Find where the given text appears and provide that cell's center as (X, Y) coordinate. 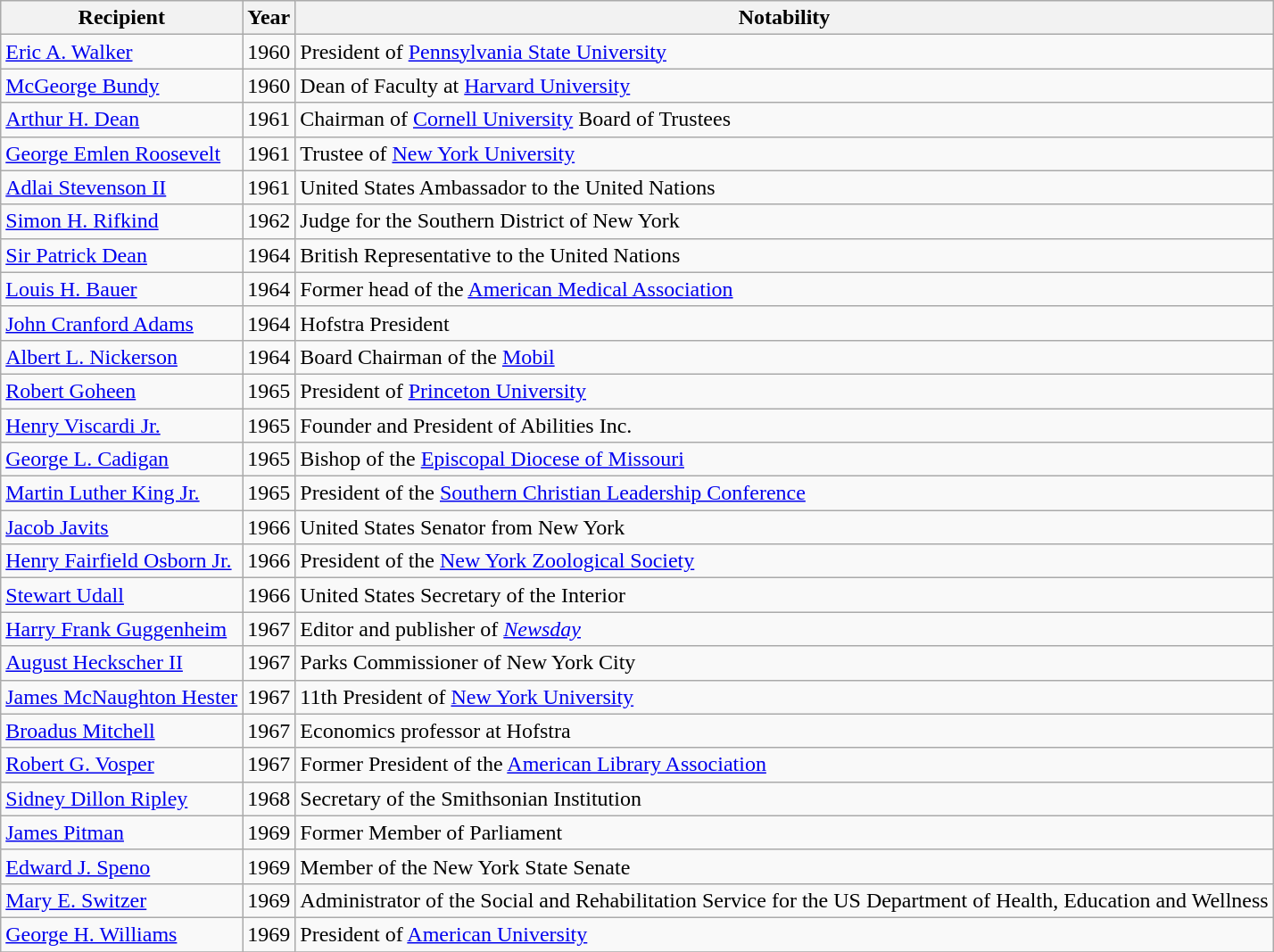
James Pitman (121, 832)
August Heckscher II (121, 663)
Parks Commissioner of New York City (784, 663)
United States Secretary of the Interior (784, 595)
British Representative to the United Nations (784, 255)
McGeorge Bundy (121, 86)
President of Pennsylvania State University (784, 52)
Judge for the Southern District of New York (784, 221)
Eric A. Walker (121, 52)
George H. Williams (121, 934)
Chairman of Cornell University Board of Trustees (784, 120)
James McNaughton Hester (121, 697)
Edward J. Speno (121, 866)
George Emlen Roosevelt (121, 153)
Mary E. Switzer (121, 900)
Administrator of the Social and Rehabilitation Service for the US Department of Health, Education and Wellness (784, 900)
Sidney Dillon Ripley (121, 799)
Louis H. Bauer (121, 289)
Robert Goheen (121, 391)
Adlai Stevenson II (121, 187)
Board Chairman of the Mobil (784, 357)
11th President of New York University (784, 697)
John Cranford Adams (121, 323)
Editor and publisher of Newsday (784, 629)
Recipient (121, 18)
Trustee of New York University (784, 153)
Hofstra President (784, 323)
Robert G. Vosper (121, 765)
Member of the New York State Senate (784, 866)
President of the Southern Christian Leadership Conference (784, 493)
President of Princeton University (784, 391)
President of the New York Zoological Society (784, 561)
1968 (269, 799)
Stewart Udall (121, 595)
Secretary of the Smithsonian Institution (784, 799)
Albert L. Nickerson (121, 357)
Year (269, 18)
George L. Cadigan (121, 459)
Henry Viscardi Jr. (121, 426)
Economics professor at Hofstra (784, 731)
Harry Frank Guggenheim (121, 629)
Sir Patrick Dean (121, 255)
United States Senator from New York (784, 527)
Simon H. Rifkind (121, 221)
Former head of the American Medical Association (784, 289)
Arthur H. Dean (121, 120)
Martin Luther King Jr. (121, 493)
Jacob Javits (121, 527)
Dean of Faculty at Harvard University (784, 86)
Notability (784, 18)
Broadus Mitchell (121, 731)
1962 (269, 221)
Founder and President of Abilities Inc. (784, 426)
Former President of the American Library Association (784, 765)
Former Member of Parliament (784, 832)
Henry Fairfield Osborn Jr. (121, 561)
President of American University (784, 934)
Bishop of the Episcopal Diocese of Missouri (784, 459)
United States Ambassador to the United Nations (784, 187)
